Capture the cell that displays the provided text and extract its [X, Y] central coordinate. 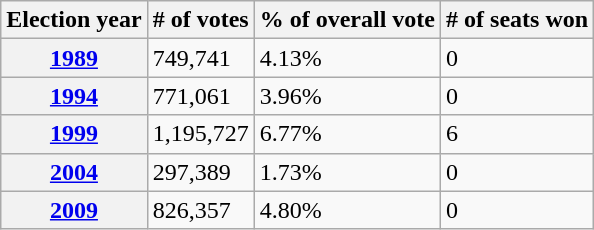
6.77% [347, 134]
% of overall vote [347, 20]
1994 [74, 96]
2004 [74, 172]
771,061 [200, 96]
6 [518, 134]
2009 [74, 210]
Election year [74, 20]
1999 [74, 134]
4.80% [347, 210]
3.96% [347, 96]
# of seats won [518, 20]
# of votes [200, 20]
4.13% [347, 58]
1.73% [347, 172]
1989 [74, 58]
1,195,727 [200, 134]
297,389 [200, 172]
826,357 [200, 210]
749,741 [200, 58]
